Return [x, y] of the center of cell containing provided text 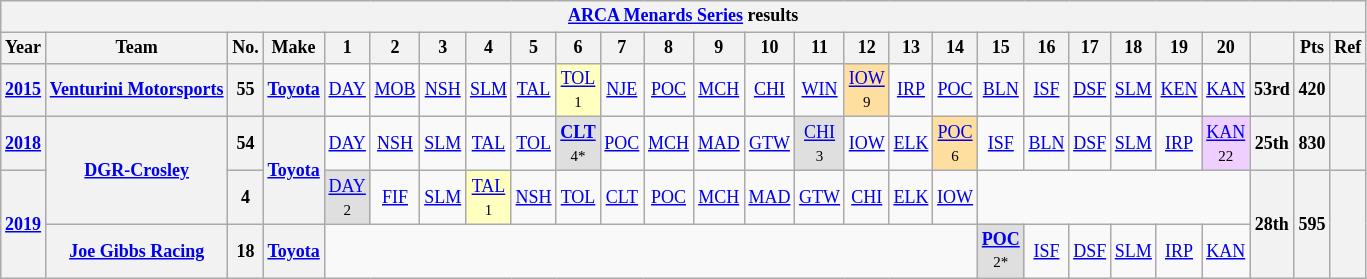
19 [1179, 48]
420 [1312, 90]
TOL1 [578, 90]
53rd [1272, 90]
MOB [395, 90]
9 [718, 48]
2018 [24, 144]
54 [246, 144]
CLT [622, 197]
16 [1046, 48]
55 [246, 90]
CLT4* [578, 144]
20 [1226, 48]
8 [669, 48]
13 [911, 48]
2 [395, 48]
12 [866, 48]
14 [956, 48]
TAL1 [489, 197]
17 [1090, 48]
1 [347, 48]
Make [294, 48]
Pts [1312, 48]
7 [622, 48]
2019 [24, 224]
3 [443, 48]
5 [534, 48]
15 [1000, 48]
Team [136, 48]
POC2* [1000, 251]
11 [820, 48]
DGR-Crosley [136, 170]
Venturini Motorsports [136, 90]
NJE [622, 90]
FIF [395, 197]
WIN [820, 90]
ARCA Menards Series results [684, 16]
CHI3 [820, 144]
Joe Gibbs Racing [136, 251]
DAY2 [347, 197]
25th [1272, 144]
KEN [1179, 90]
Year [24, 48]
10 [770, 48]
2015 [24, 90]
595 [1312, 224]
6 [578, 48]
IOW9 [866, 90]
POC6 [956, 144]
830 [1312, 144]
KAN22 [1226, 144]
No. [246, 48]
28th [1272, 224]
Ref [1348, 48]
